Identify which cell holds the provided text, then report its (x, y) central coordinate. 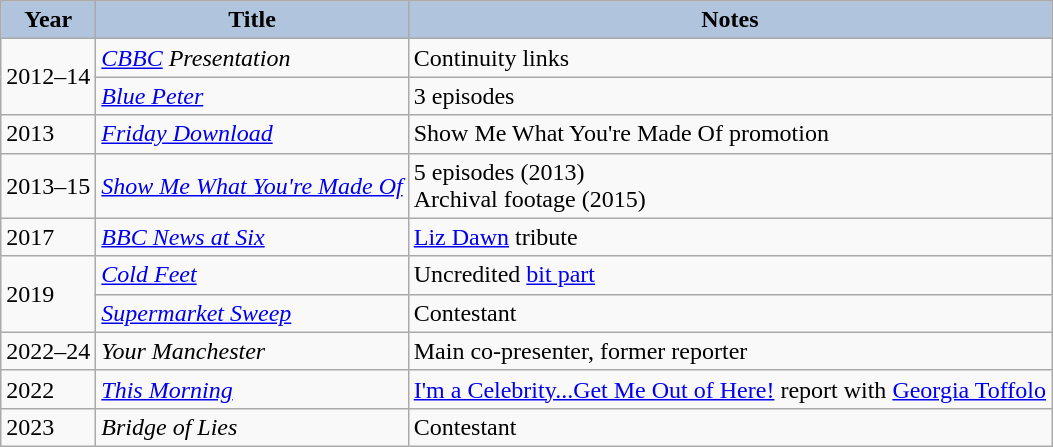
Cold Feet (252, 275)
2022–24 (48, 351)
Year (48, 20)
2012–14 (48, 77)
Liz Dawn tribute (730, 237)
Bridge of Lies (252, 427)
Main co-presenter, former reporter (730, 351)
Blue Peter (252, 96)
Show Me What You're Made Of (252, 186)
3 episodes (730, 96)
2022 (48, 389)
Uncredited bit part (730, 275)
Friday Download (252, 134)
BBC News at Six (252, 237)
I'm a Celebrity...Get Me Out of Here! report with Georgia Toffolo (730, 389)
This Morning (252, 389)
Supermarket Sweep (252, 313)
Title (252, 20)
2023 (48, 427)
2017 (48, 237)
Continuity links (730, 58)
5 episodes (2013)Archival footage (2015) (730, 186)
Your Manchester (252, 351)
2019 (48, 294)
Show Me What You're Made Of promotion (730, 134)
2013 (48, 134)
Notes (730, 20)
2013–15 (48, 186)
CBBC Presentation (252, 58)
